Extract the (X, Y) coordinate from the center of the cell holding the provided text.  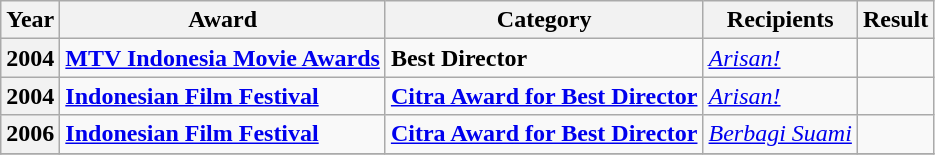
Year (30, 20)
Award (223, 20)
Berbagi Suami (780, 134)
2006 (30, 134)
MTV Indonesia Movie Awards (223, 58)
Category (544, 20)
Recipients (780, 20)
Best Director (544, 58)
Result (895, 20)
